Return (x, y) of the center of cell containing provided text 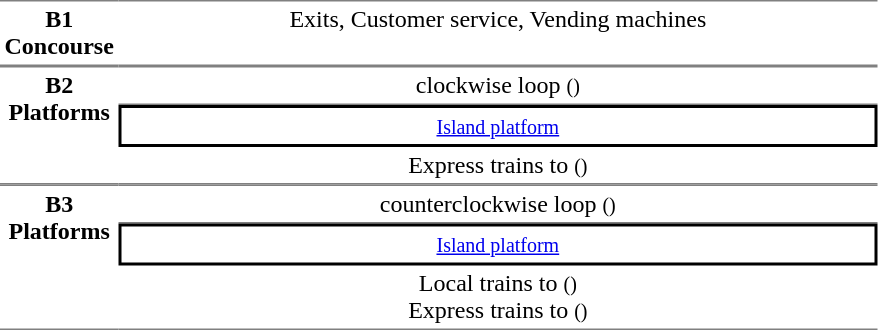
B3Platforms (59, 257)
Express trains to () (498, 166)
Exits, Customer service, Vending machines (498, 33)
B1Concourse (59, 33)
clockwise loop () (498, 86)
Local trains to () Express trains to () (498, 298)
counterclockwise loop () (498, 204)
B2Platforms (59, 125)
